Pinpoint the cell where the given text exists, returning its [x, y] midpoint coordinate. 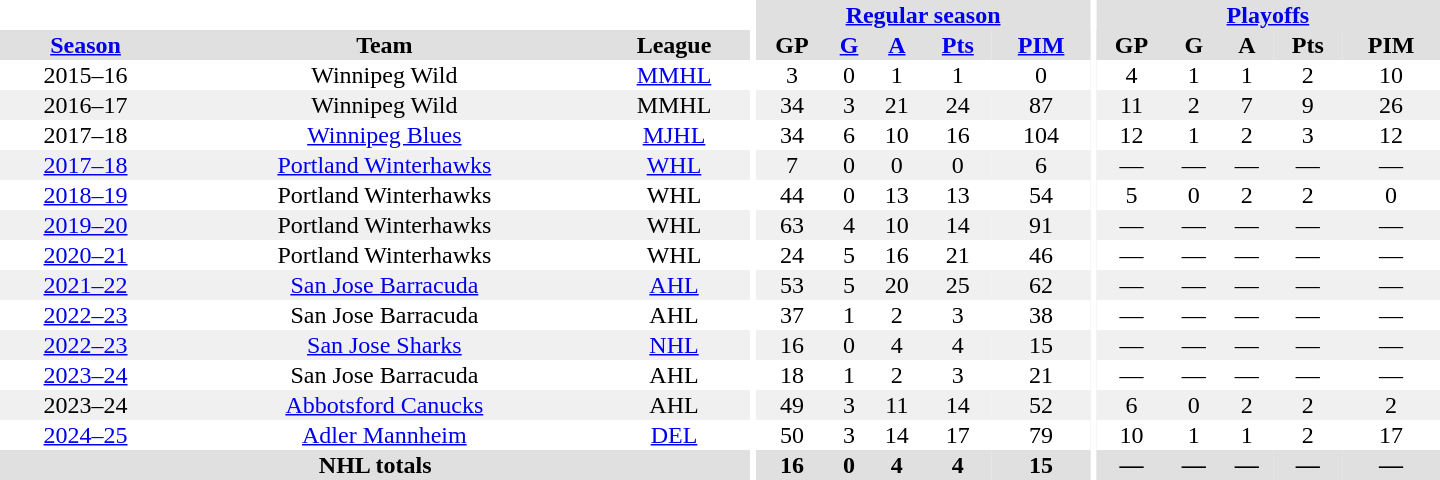
San Jose Sharks [384, 345]
49 [792, 405]
2016–17 [86, 105]
Season [86, 45]
2021–22 [86, 285]
20 [896, 285]
62 [1041, 285]
2015–16 [86, 75]
Abbotsford Canucks [384, 405]
38 [1041, 315]
Winnipeg Blues [384, 135]
37 [792, 315]
46 [1041, 255]
63 [792, 225]
MJHL [674, 135]
League [674, 45]
2019–20 [86, 225]
NHL [674, 345]
87 [1041, 105]
104 [1041, 135]
Regular season [923, 15]
18 [792, 375]
79 [1041, 435]
2020–21 [86, 255]
Adler Mannheim [384, 435]
NHL totals [375, 465]
2018–19 [86, 195]
44 [792, 195]
DEL [674, 435]
Playoffs [1268, 15]
26 [1391, 105]
54 [1041, 195]
91 [1041, 225]
52 [1041, 405]
53 [792, 285]
50 [792, 435]
9 [1308, 105]
Team [384, 45]
2024–25 [86, 435]
25 [958, 285]
